Return (X, Y) of the center of cell containing provided text 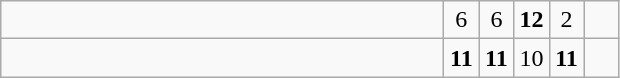
12 (532, 20)
10 (532, 58)
2 (566, 20)
